Identify which cell holds the provided text, then report its (x, y) central coordinate. 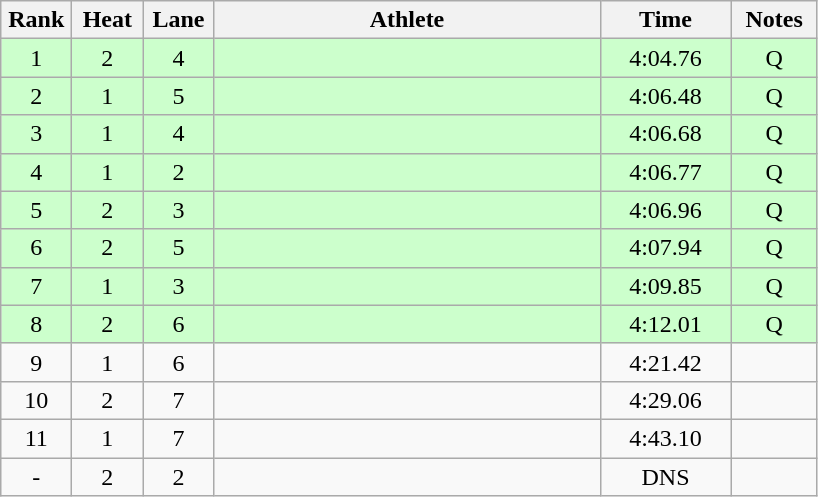
4:21.42 (666, 362)
4:06.77 (666, 172)
9 (36, 362)
4:29.06 (666, 400)
4:06.68 (666, 134)
10 (36, 400)
4:07.94 (666, 248)
4:12.01 (666, 324)
4:43.10 (666, 438)
Lane (178, 20)
Heat (108, 20)
Rank (36, 20)
11 (36, 438)
4:09.85 (666, 286)
Athlete (407, 20)
8 (36, 324)
DNS (666, 477)
Notes (774, 20)
- (36, 477)
4:06.96 (666, 210)
4:06.48 (666, 96)
4:04.76 (666, 58)
Time (666, 20)
